Pinpoint the cell where the given text exists, returning its (X, Y) midpoint coordinate. 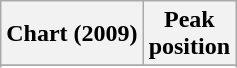
Peakposition (189, 34)
Chart (2009) (72, 34)
